Determine the (x, y) coordinate at the center of the cell enclosing the given text.  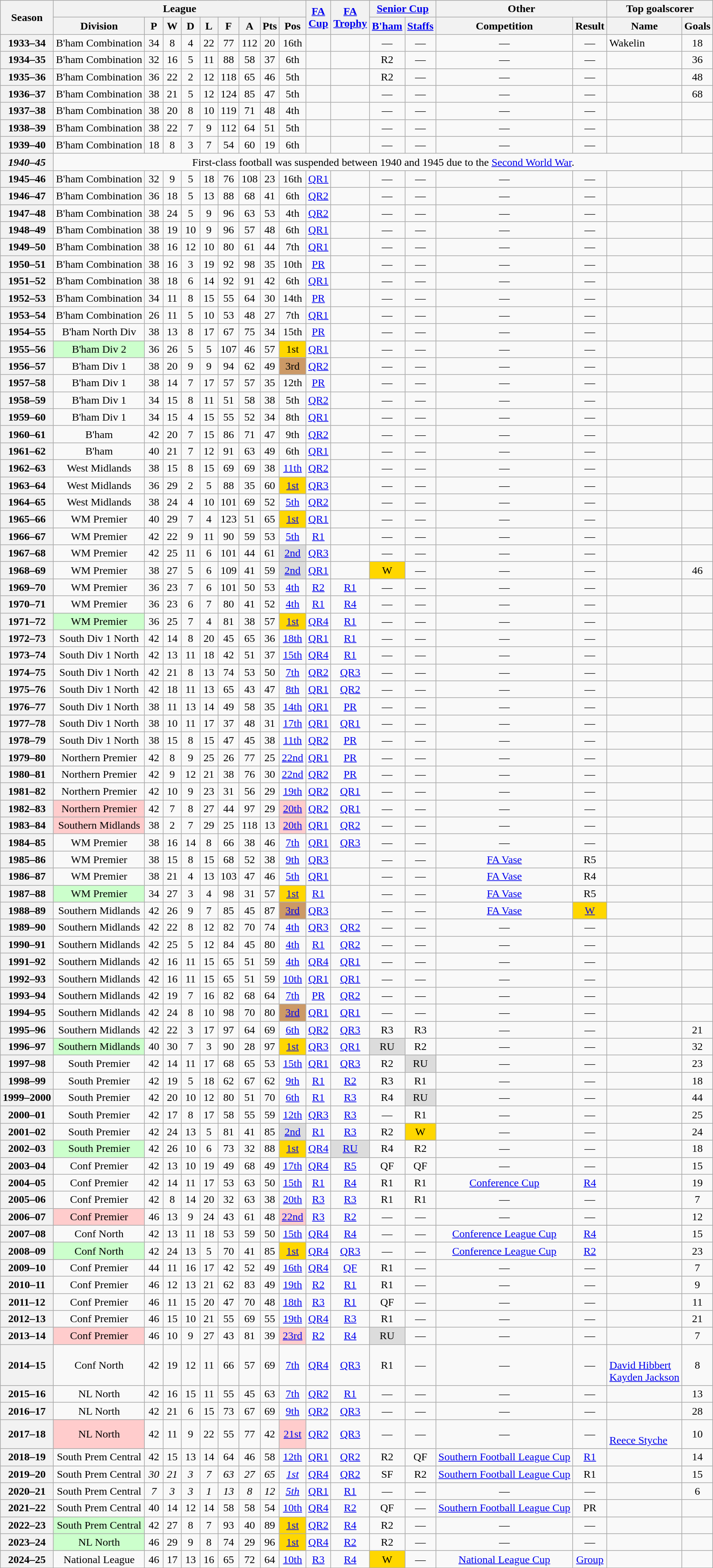
84 (229, 944)
L (209, 26)
2002–03 (27, 1149)
94 (229, 366)
2009–10 (27, 1268)
1937–38 (27, 111)
2018–19 (27, 1457)
2019–20 (27, 1474)
83 (249, 1285)
Group (590, 1559)
2007–08 (27, 1234)
1958–59 (27, 400)
1980–81 (27, 775)
2008–09 (27, 1251)
Top goalscorer (660, 9)
2020–21 (27, 1491)
1968–69 (27, 570)
2005–06 (27, 1200)
Pos (292, 26)
1959–60 (27, 417)
1997–98 (27, 1064)
Wakelin (645, 43)
B'ham North Div (99, 332)
123 (229, 519)
119 (229, 111)
86 (229, 434)
B'ham Div 2 (99, 349)
1945–46 (27, 179)
Result (590, 26)
87 (270, 910)
David HibbertKayden Jackson (645, 1365)
SF (387, 1474)
Season (27, 17)
2014–15 (27, 1365)
2001–02 (27, 1132)
1966–67 (27, 536)
2022–23 (27, 1525)
2015–16 (27, 1394)
National League (99, 1559)
1955–56 (27, 349)
1970–71 (27, 604)
Division (99, 26)
1993–94 (27, 995)
1 (209, 1491)
Staffs (420, 26)
Goals (697, 26)
1957–58 (27, 383)
Other (522, 9)
FACup (318, 17)
1936–37 (27, 94)
109 (229, 570)
A (249, 26)
1971–72 (27, 621)
1953–54 (27, 315)
1977–78 (27, 723)
2017–18 (27, 1434)
1986–87 (27, 877)
1939–40 (27, 145)
75 (249, 332)
107 (229, 349)
1972–73 (27, 638)
1999–2000 (27, 1098)
Conference Cup (504, 1183)
1954–55 (27, 332)
Pts (270, 26)
1991–92 (27, 961)
1995–96 (27, 1029)
Competition (504, 26)
108 (249, 179)
124 (229, 94)
1981–82 (27, 792)
Senior Cup (403, 9)
1938–39 (27, 128)
39 (270, 1336)
1947–48 (27, 213)
1990–91 (27, 944)
1946–47 (27, 196)
FATrophy (350, 17)
1963–64 (27, 485)
2000–01 (27, 1115)
1967–68 (27, 553)
National League Cup (504, 1559)
2006–07 (27, 1217)
1965–66 (27, 519)
1989–90 (27, 927)
23rd (292, 1336)
1950–51 (27, 264)
103 (229, 877)
1951–52 (27, 281)
Reece Styche (645, 1434)
P (154, 26)
2012–13 (27, 1319)
1996–97 (27, 1047)
21st (292, 1434)
2011–12 (27, 1302)
1982–83 (27, 809)
1935–36 (27, 77)
1994–95 (27, 1012)
1976–77 (27, 706)
1952–53 (27, 298)
1998–99 (27, 1081)
72 (249, 1559)
1992–93 (27, 978)
2003–04 (27, 1166)
1960–61 (27, 434)
56 (249, 792)
2021–22 (27, 1508)
1934–35 (27, 60)
1962–63 (27, 468)
1978–79 (27, 740)
1974–75 (27, 672)
D (190, 26)
1987–88 (27, 894)
1985–86 (27, 860)
1973–74 (27, 655)
1933–34 (27, 43)
Name (645, 26)
2024–25 (27, 1559)
2010–11 (27, 1285)
1983–84 (27, 826)
First-class football was suspended between 1940 and 1945 due to the Second World War. (383, 162)
1969–70 (27, 587)
1961–62 (27, 451)
2023–24 (27, 1542)
2013–14 (27, 1336)
1949–50 (27, 247)
1988–89 (27, 910)
1984–85 (27, 843)
1956–57 (27, 366)
89 (270, 1525)
1948–49 (27, 230)
2016–17 (27, 1411)
League (180, 9)
93 (229, 1525)
1964–65 (27, 502)
2004–05 (27, 1183)
1975–76 (27, 689)
1979–80 (27, 758)
1940–45 (27, 162)
F (229, 26)
